Detect which cell encompasses the target text, then output its [X, Y] center coordinate. 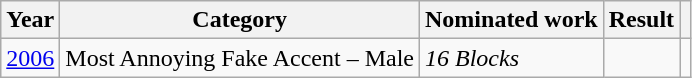
Most Annoying Fake Accent – Male [240, 58]
Category [240, 20]
Result [641, 20]
2006 [30, 58]
16 Blocks [512, 58]
Nominated work [512, 20]
Year [30, 20]
